Find where the given text appears and provide that cell's center as (x, y) coordinate. 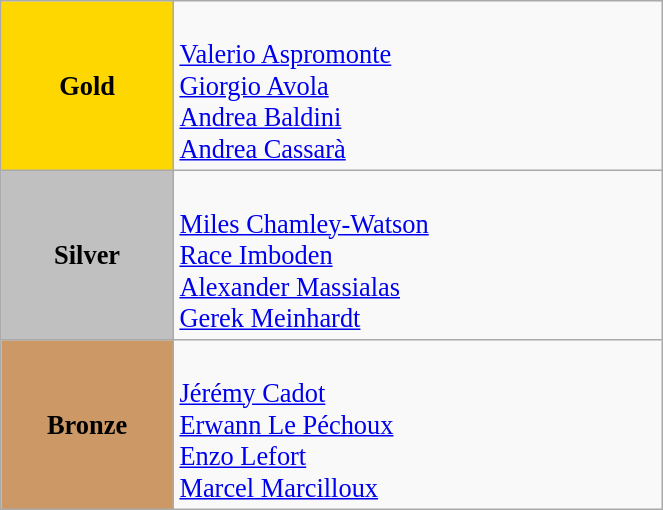
Silver (88, 255)
Valerio AspromonteGiorgio AvolaAndrea BaldiniAndrea Cassarà (418, 85)
Bronze (88, 424)
Gold (88, 85)
Miles Chamley-WatsonRace ImbodenAlexander MassialasGerek Meinhardt (418, 255)
Jérémy CadotErwann Le PéchouxEnzo LefortMarcel Marcilloux (418, 424)
